Identify which cell holds the provided text, then report its [x, y] central coordinate. 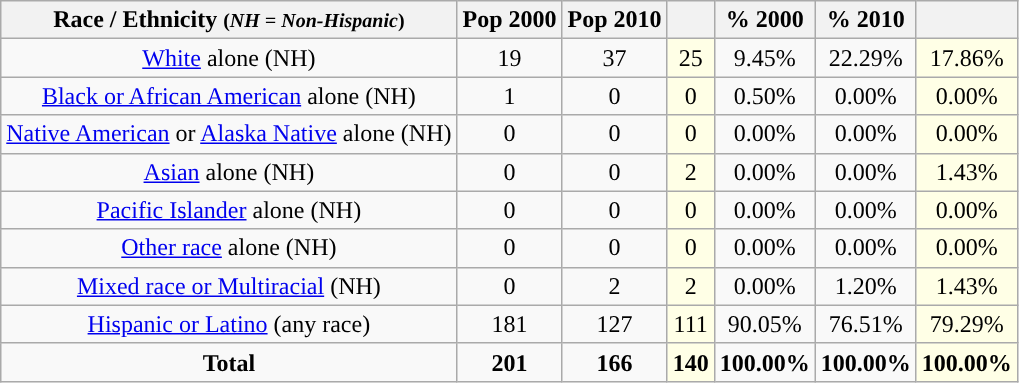
Native American or Alaska Native alone (NH) [229, 134]
% 2000 [764, 20]
1.20% [866, 286]
Other race alone (NH) [229, 248]
17.86% [966, 58]
Mixed race or Multiracial (NH) [229, 286]
White alone (NH) [229, 58]
Hispanic or Latino (any race) [229, 324]
76.51% [866, 324]
181 [510, 324]
Total [229, 362]
Pop 2010 [614, 20]
Asian alone (NH) [229, 172]
37 [614, 58]
% 2010 [866, 20]
201 [510, 362]
19 [510, 58]
0.50% [764, 96]
79.29% [966, 324]
Pacific Islander alone (NH) [229, 210]
Race / Ethnicity (NH = Non-Hispanic) [229, 20]
25 [690, 58]
Pop 2000 [510, 20]
Black or African American alone (NH) [229, 96]
111 [690, 324]
9.45% [764, 58]
90.05% [764, 324]
1 [510, 96]
140 [690, 362]
127 [614, 324]
166 [614, 362]
22.29% [866, 58]
